For the text-containing cell, return its midpoint in (X, Y) coordinate format. 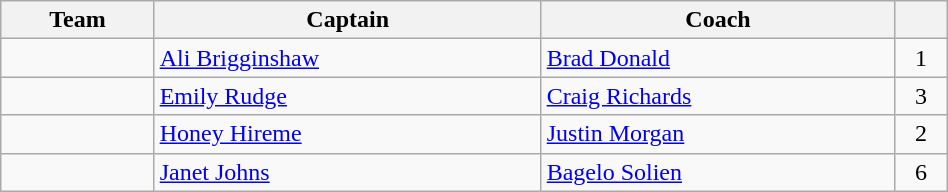
1 (921, 58)
Ali Brigginshaw (348, 58)
Craig Richards (718, 96)
2 (921, 134)
Honey Hireme (348, 134)
3 (921, 96)
6 (921, 172)
Team (78, 20)
Justin Morgan (718, 134)
Janet Johns (348, 172)
Captain (348, 20)
Bagelo Solien (718, 172)
Emily Rudge (348, 96)
Coach (718, 20)
Brad Donald (718, 58)
